Search for the cell housing the specified text and yield its (X, Y) center coordinate. 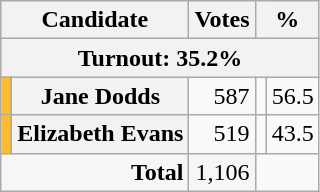
Turnout: 35.2% (160, 58)
Votes (222, 20)
519 (222, 134)
587 (222, 96)
Candidate (95, 20)
Total (95, 172)
Jane Dodds (100, 96)
Elizabeth Evans (100, 134)
56.5 (292, 96)
43.5 (292, 134)
% (287, 20)
1,106 (222, 172)
